Provide the [X, Y] coordinate of the cell's center where the given text is located.  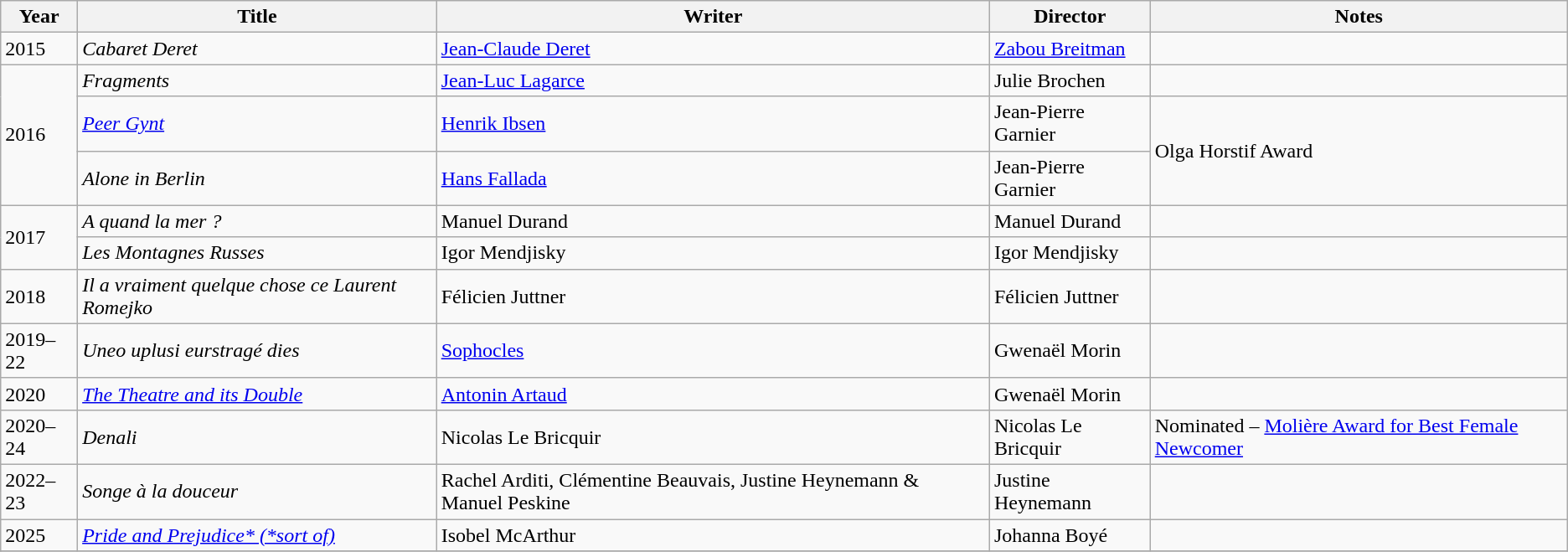
2025 [39, 535]
2019–22 [39, 350]
Nominated – Molière Award for Best Female Newcomer [1359, 437]
The Theatre and its Double [258, 394]
Notes [1359, 17]
Sophocles [713, 350]
Jean-Claude Deret [713, 49]
Zabou Breitman [1070, 49]
Henrik Ibsen [713, 124]
Fragments [258, 80]
2020 [39, 394]
A quand la mer ? [258, 221]
Writer [713, 17]
Year [39, 17]
Isobel McArthur [713, 535]
Johanna Boyé [1070, 535]
2016 [39, 135]
Il a vraiment quelque chose ce Laurent Romejko [258, 297]
2015 [39, 49]
Peer Gynt [258, 124]
Pride and Prejudice* (*sort of) [258, 535]
Justine Heynemann [1070, 491]
Uneo uplusi eurstragé dies [258, 350]
Jean-Luc Lagarce [713, 80]
2018 [39, 297]
Antonin Artaud [713, 394]
Rachel Arditi, Clémentine Beauvais, Justine Heynemann & Manuel Peskine [713, 491]
2017 [39, 237]
Director [1070, 17]
Olga Horstif Award [1359, 151]
Hans Fallada [713, 178]
Title [258, 17]
Julie Brochen [1070, 80]
Denali [258, 437]
Les Montagnes Russes [258, 253]
2020–24 [39, 437]
Alone in Berlin [258, 178]
Songe à la douceur [258, 491]
2022–23 [39, 491]
Cabaret Deret [258, 49]
